Pinpoint the cell where the given text exists, returning its (x, y) midpoint coordinate. 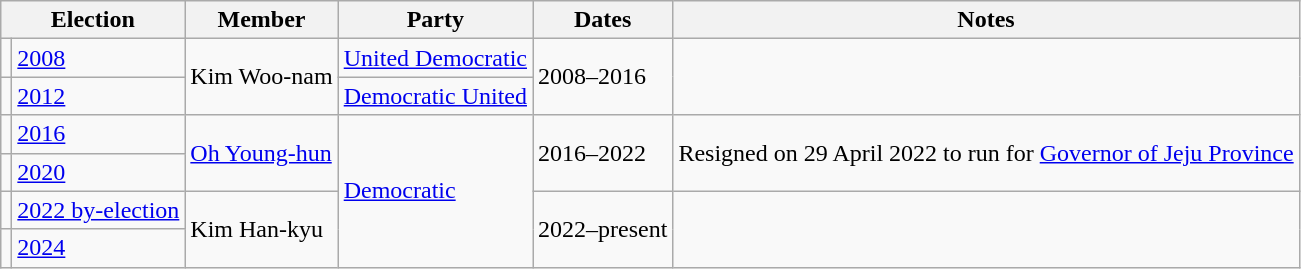
Oh Young-hun (262, 153)
Member (262, 20)
Notes (986, 20)
Dates (602, 20)
2008–2016 (602, 77)
2022 by-election (98, 210)
Resigned on 29 April 2022 to run for Governor of Jeju Province (986, 153)
2016 (98, 134)
United Democratic (435, 58)
Democratic United (435, 96)
Democratic (435, 191)
2016–2022 (602, 153)
Election (93, 20)
2008 (98, 58)
Kim Han-kyu (262, 229)
2012 (98, 96)
2020 (98, 172)
2024 (98, 248)
Party (435, 20)
2022–present (602, 229)
Kim Woo-nam (262, 77)
